From the cell containing the given text, extract its center point as (x, y) coordinate. 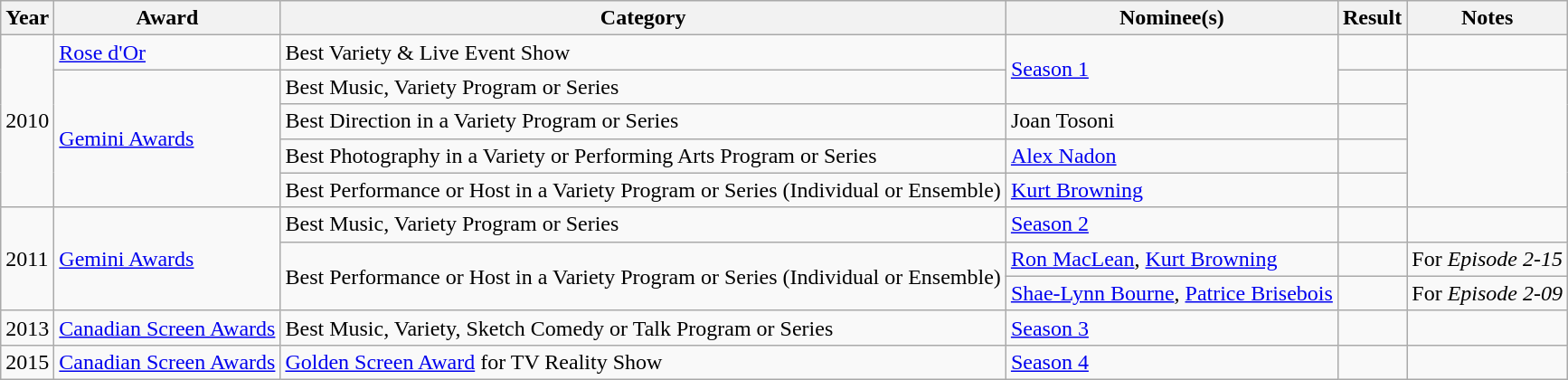
Season 2 (1172, 224)
Joan Tosoni (1172, 121)
Year (27, 18)
Season 4 (1172, 362)
Best Variety & Live Event Show (643, 52)
Season 1 (1172, 70)
Ron MacLean, Kurt Browning (1172, 259)
Best Music, Variety, Sketch Comedy or Talk Program or Series (643, 328)
Rose d'Or (167, 52)
Season 3 (1172, 328)
2015 (27, 362)
Shae-Lynn Bourne, Patrice Brisebois (1172, 293)
Result (1372, 18)
Notes (1488, 18)
Category (643, 18)
Best Photography in a Variety or Performing Arts Program or Series (643, 156)
Golden Screen Award for TV Reality Show (643, 362)
2011 (27, 259)
Nominee(s) (1172, 18)
Best Direction in a Variety Program or Series (643, 121)
Kurt Browning (1172, 190)
For Episode 2-15 (1488, 259)
2013 (27, 328)
Alex Nadon (1172, 156)
For Episode 2-09 (1488, 293)
Award (167, 18)
2010 (27, 121)
